Extract the [X, Y] coordinate from the center of the cell holding the provided text.  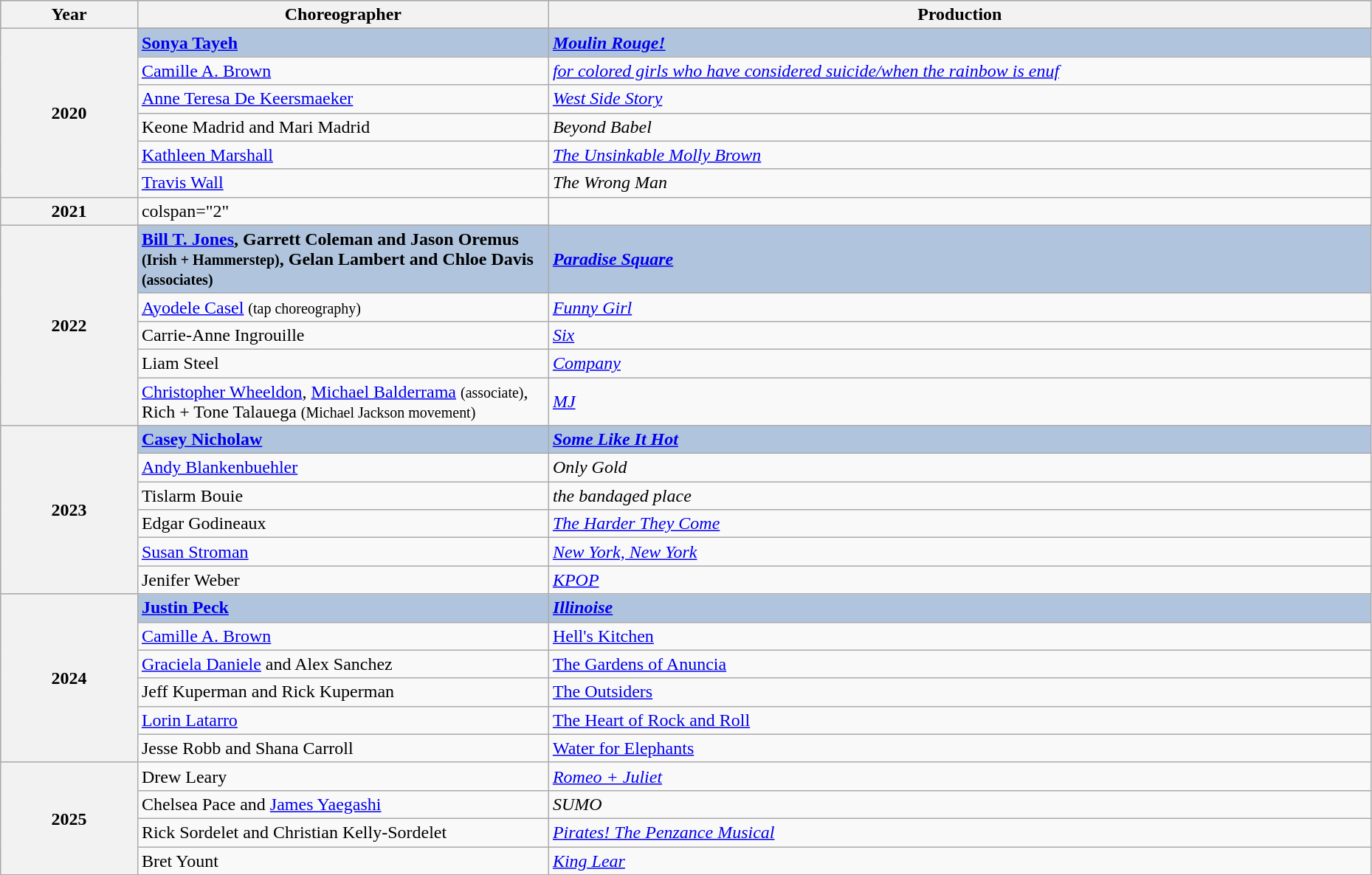
Travis Wall [342, 183]
Carrie-Anne Ingrouille [342, 335]
Liam Steel [342, 363]
Funny Girl [959, 307]
2020 [69, 113]
Jeff Kuperman and Rick Kuperman [342, 692]
the bandaged place [959, 496]
Susan Stroman [342, 552]
King Lear [959, 861]
The Outsiders [959, 692]
The Gardens of Anuncia [959, 664]
Sonya Tayeh [342, 43]
Tislarm Bouie [342, 496]
Choreographer [342, 15]
Paradise Square [959, 259]
The Harder They Come [959, 524]
Kathleen Marshall [342, 155]
Romeo + Juliet [959, 776]
The Wrong Man [959, 183]
colspan="2" [342, 211]
Hell's Kitchen [959, 636]
Edgar Godineaux [342, 524]
SUMO [959, 804]
New York, New York [959, 552]
Year [69, 15]
MJ [959, 401]
Drew Leary [342, 776]
Production [959, 15]
Rick Sordelet and Christian Kelly-Sordelet [342, 832]
Casey Nicholaw [342, 440]
Ayodele Casel (tap choreography) [342, 307]
Anne Teresa De Keersmaeker [342, 99]
Justin Peck [342, 608]
2022 [69, 325]
2025 [69, 818]
2023 [69, 510]
Andy Blankenbuehler [342, 468]
Bill T. Jones, Garrett Coleman and Jason Oremus (Irish + Hammerstep), Gelan Lambert and Chloe Davis (associates) [342, 259]
Graciela Daniele and Alex Sanchez [342, 664]
Bret Yount [342, 861]
Pirates! The Penzance Musical [959, 832]
for colored girls who have considered suicide/when the rainbow is enuf [959, 71]
Some Like It Hot [959, 440]
2021 [69, 211]
Keone Madrid and Mari Madrid [342, 127]
Lorin Latarro [342, 720]
Moulin Rouge! [959, 43]
The Unsinkable Molly Brown [959, 155]
Water for Elephants [959, 748]
Only Gold [959, 468]
Jenifer Weber [342, 580]
KPOP [959, 580]
West Side Story [959, 99]
Company [959, 363]
Christopher Wheeldon, Michael Balderrama (associate), Rich + Tone Talauega (Michael Jackson movement) [342, 401]
2024 [69, 678]
Jesse Robb and Shana Carroll [342, 748]
Beyond Babel [959, 127]
Illinoise [959, 608]
Six [959, 335]
Chelsea Pace and James Yaegashi [342, 804]
The Heart of Rock and Roll [959, 720]
